Locate the cell with the specified text and output its [x, y] center coordinate. 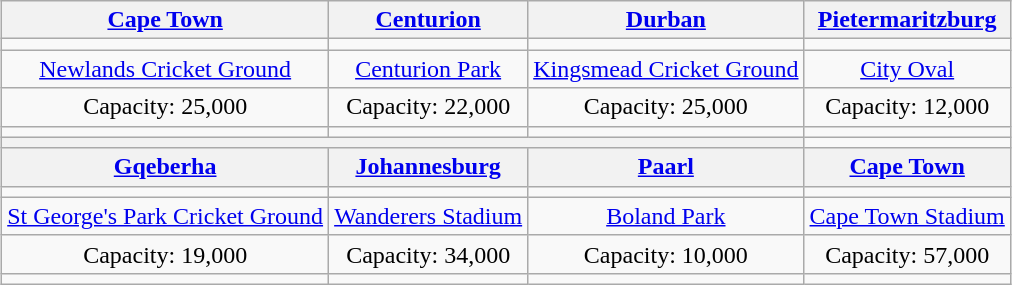
Capacity: 22,000 [428, 107]
Durban [666, 20]
Gqeberha [166, 167]
Pietermaritzburg [907, 20]
Capacity: 57,000 [907, 254]
Capacity: 34,000 [428, 254]
Centurion Park [428, 69]
Johannesburg [428, 167]
Capacity: 12,000 [907, 107]
Kingsmead Cricket Ground [666, 69]
City Oval [907, 69]
Paarl [666, 167]
Capacity: 10,000 [666, 254]
St George's Park Cricket Ground [166, 216]
Cape Town Stadium [907, 216]
Centurion [428, 20]
Boland Park [666, 216]
Newlands Cricket Ground [166, 69]
Capacity: 19,000 [166, 254]
Wanderers Stadium [428, 216]
